Extract the [x, y] coordinate from the center of the cell holding the provided text.  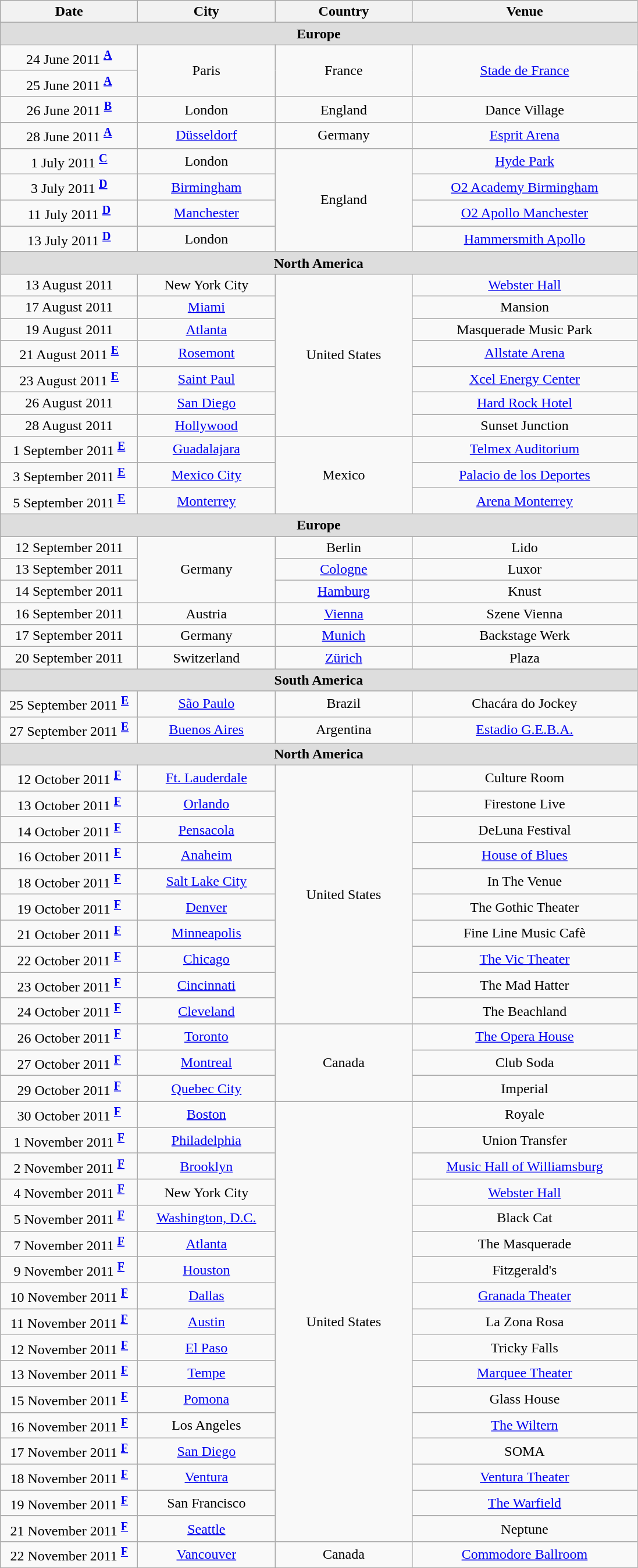
The Vic Theater [525, 959]
28 June 2011 A [69, 136]
Club Soda [525, 1062]
Masquerade Music Park [525, 330]
Cologne [344, 570]
Toronto [206, 1037]
19 November 2011 F [69, 1503]
11 November 2011 F [69, 1322]
12 September 2011 [69, 547]
Venue [525, 12]
Royale [525, 1115]
5 November 2011 F [69, 1218]
France [344, 71]
Dallas [206, 1296]
4 November 2011 F [69, 1193]
Culture Room [525, 778]
1 September 2011 E [69, 450]
27 September 2011 E [69, 730]
Guadalajara [206, 450]
26 October 2011 F [69, 1037]
18 October 2011 F [69, 881]
Chicago [206, 959]
O2 Academy Birmingham [525, 187]
Minneapolis [206, 933]
In The Venue [525, 881]
20 September 2011 [69, 658]
19 August 2011 [69, 330]
19 October 2011 F [69, 908]
Hollywood [206, 425]
Mexico City [206, 475]
Granada Theater [525, 1296]
Luxor [525, 570]
29 October 2011 F [69, 1089]
Telmex Auditorium [525, 450]
17 September 2011 [69, 636]
Palacio de los Deportes [525, 475]
13 November 2011 F [69, 1374]
Marquee Theater [525, 1374]
Zürich [344, 658]
Imperial [525, 1089]
2 November 2011 F [69, 1166]
Pensacola [206, 830]
Austin [206, 1322]
Berlin [344, 547]
9 November 2011 F [69, 1270]
Mansion [525, 307]
Buenos Aires [206, 730]
13 July 2011 D [69, 239]
Switzerland [206, 658]
Brazil [344, 704]
Philadelphia [206, 1140]
1 November 2011 F [69, 1140]
Szene Vienna [525, 614]
23 October 2011 F [69, 986]
21 October 2011 F [69, 933]
Fitzgerald's [525, 1270]
11 July 2011 D [69, 213]
21 November 2011 F [69, 1528]
Houston [206, 1270]
Hamburg [344, 592]
O2 Apollo Manchester [525, 213]
12 October 2011 F [69, 778]
Ft. Lauderdale [206, 778]
South America [319, 680]
Neptune [525, 1528]
Tricky Falls [525, 1347]
Ventura [206, 1477]
Mexico [344, 475]
16 September 2011 [69, 614]
Los Angeles [206, 1425]
Quebec City [206, 1089]
13 October 2011 F [69, 804]
Washington, D.C. [206, 1218]
Backstage Werk [525, 636]
Ventura Theater [525, 1477]
Munich [344, 636]
Union Transfer [525, 1140]
Commodore Ballroom [525, 1555]
Montreal [206, 1062]
13 September 2011 [69, 570]
Chacára do Jockey [525, 704]
22 November 2011 F [69, 1555]
12 November 2011 F [69, 1347]
Vienna [344, 614]
Date [69, 12]
Salt Lake City [206, 881]
Rosemont [206, 353]
The Opera House [525, 1037]
SOMA [525, 1452]
Stade de France [525, 71]
Music Hall of Williamsburg [525, 1166]
Anaheim [206, 855]
Esprit Arena [525, 136]
Düsseldorf [206, 136]
Estadio G.E.B.A. [525, 730]
DeLuna Festival [525, 830]
27 October 2011 F [69, 1062]
Miami [206, 307]
13 August 2011 [69, 285]
Sunset Junction [525, 425]
Cincinnati [206, 986]
Knust [525, 592]
21 August 2011 E [69, 353]
Orlando [206, 804]
The Mad Hatter [525, 986]
São Paulo [206, 704]
Glass House [525, 1399]
The Wiltern [525, 1425]
25 June 2011 A [69, 84]
15 November 2011 F [69, 1399]
28 August 2011 [69, 425]
Monterrey [206, 501]
The Beachland [525, 1011]
Brooklyn [206, 1166]
Saint Paul [206, 379]
Hammersmith Apollo [525, 239]
Boston [206, 1115]
26 June 2011 B [69, 109]
7 November 2011 F [69, 1244]
Fine Line Music Cafè [525, 933]
Lido [525, 547]
Pomona [206, 1399]
Cleveland [206, 1011]
Argentina [344, 730]
Firestone Live [525, 804]
Tempe [206, 1374]
Black Cat [525, 1218]
Vancouver [206, 1555]
22 October 2011 F [69, 959]
Denver [206, 908]
24 June 2011 A [69, 58]
25 September 2011 E [69, 704]
16 October 2011 F [69, 855]
3 July 2011 D [69, 187]
Paris [206, 71]
Manchester [206, 213]
16 November 2011 F [69, 1425]
House of Blues [525, 855]
El Paso [206, 1347]
24 October 2011 F [69, 1011]
26 August 2011 [69, 403]
3 September 2011 E [69, 475]
23 August 2011 E [69, 379]
14 October 2011 F [69, 830]
Austria [206, 614]
17 August 2011 [69, 307]
1 July 2011 C [69, 162]
Birmingham [206, 187]
La Zona Rosa [525, 1322]
Arena Monterrey [525, 501]
Xcel Energy Center [525, 379]
18 November 2011 F [69, 1477]
Allstate Arena [525, 353]
Plaza [525, 658]
San Francisco [206, 1503]
17 November 2011 F [69, 1452]
Country [344, 12]
14 September 2011 [69, 592]
5 September 2011 E [69, 501]
Dance Village [525, 109]
30 October 2011 F [69, 1115]
10 November 2011 F [69, 1296]
Hyde Park [525, 162]
Seattle [206, 1528]
The Masquerade [525, 1244]
Hard Rock Hotel [525, 403]
The Gothic Theater [525, 908]
City [206, 12]
The Warfield [525, 1503]
